Extract the [X, Y] coordinate from the center of the cell holding the provided text.  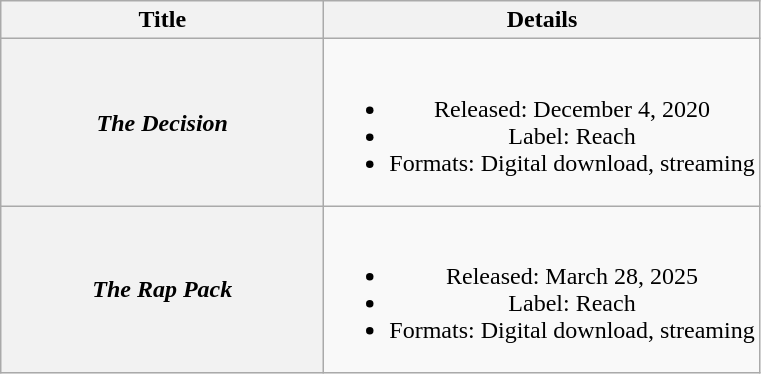
Title [162, 20]
The Rap Pack [162, 290]
Released: December 4, 2020Label: ReachFormats: Digital download, streaming [542, 122]
The Decision [162, 122]
Details [542, 20]
Released: March 28, 2025Label: ReachFormats: Digital download, streaming [542, 290]
